Return the [X, Y] coordinate for the center point of the cell that contains the specified text.  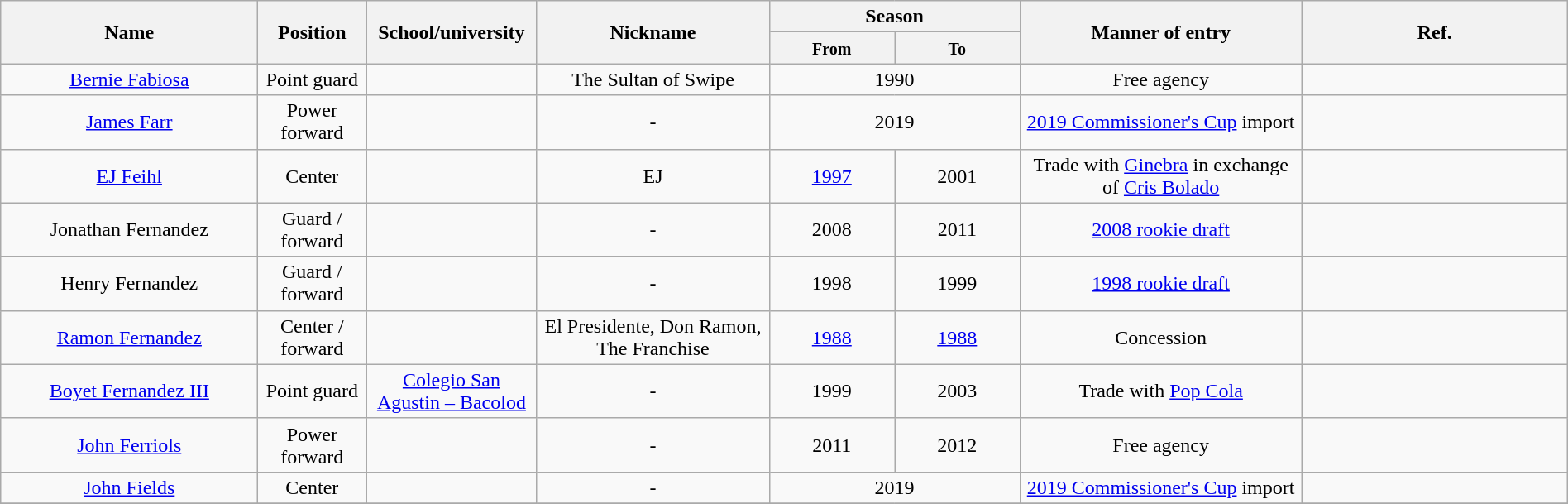
2001 [958, 175]
Henry Fernandez [129, 283]
Boyet Fernandez III [129, 391]
Bernie Fabiosa [129, 79]
Manner of entry [1161, 32]
The Sultan of Swipe [653, 79]
James Farr [129, 122]
Colegio San Agustin – Bacolod [452, 391]
John Ferriols [129, 445]
Name [129, 32]
Concession [1161, 338]
El Presidente, Don Ramon, The Franchise [653, 338]
School/university [452, 32]
2008 [832, 230]
Season [895, 17]
1998 [832, 283]
1998 rookie draft [1161, 283]
To [958, 48]
Trade with Ginebra in exchange of Cris Bolado [1161, 175]
John Fields [129, 487]
Ref. [1434, 32]
1990 [895, 79]
EJ [653, 175]
2003 [958, 391]
Nickname [653, 32]
EJ Feihl [129, 175]
2008 rookie draft [1161, 230]
Trade with Pop Cola [1161, 391]
Ramon Fernandez [129, 338]
Center / forward [313, 338]
1997 [832, 175]
From [832, 48]
Jonathan Fernandez [129, 230]
Position [313, 32]
2012 [958, 445]
